Scan for the cell matching the given text and deliver its (X, Y) coordinate at center. 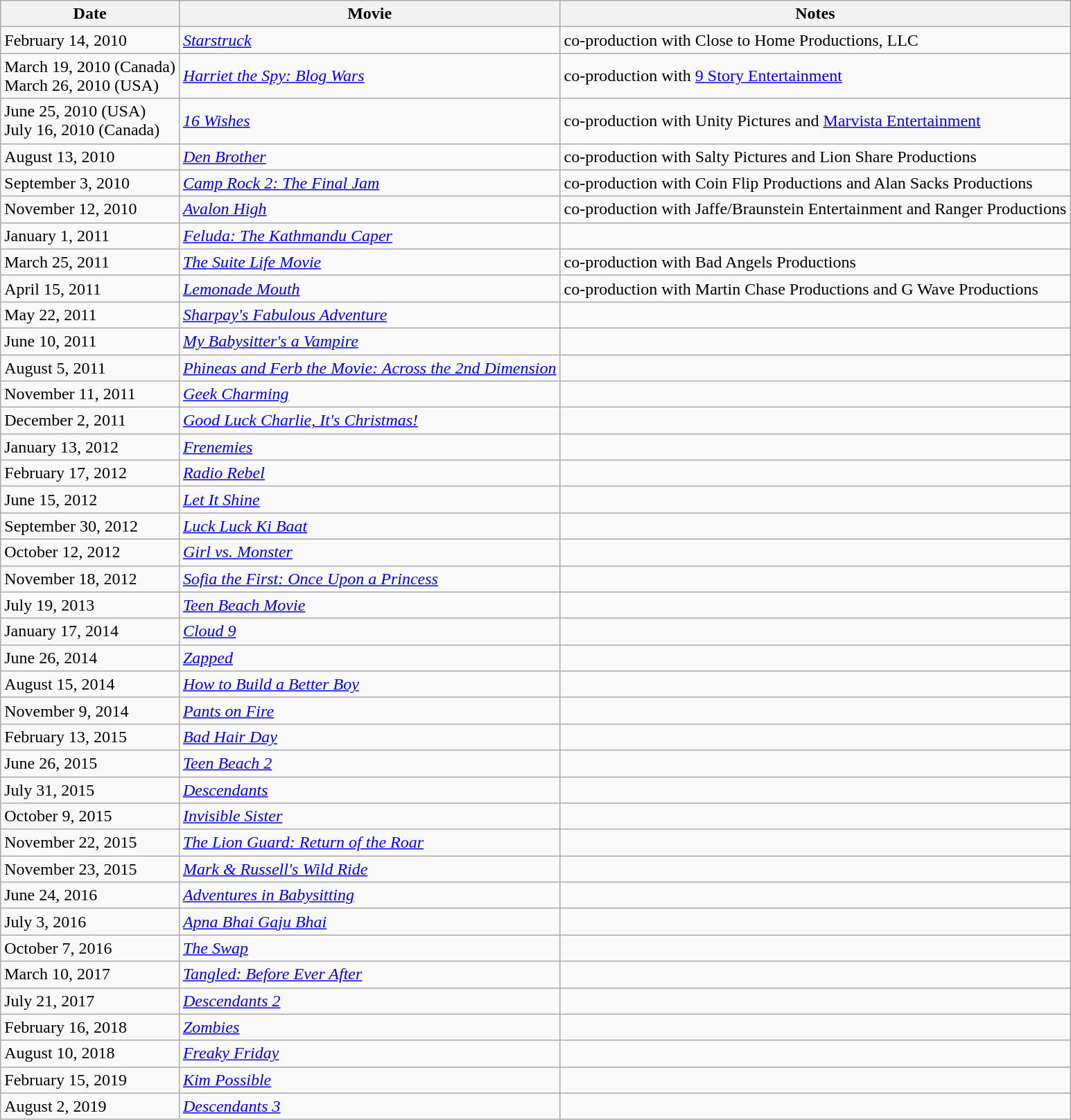
co-production with Unity Pictures and Marvista Entertainment (815, 121)
Teen Beach 2 (369, 763)
June 26, 2014 (90, 658)
May 22, 2011 (90, 315)
March 10, 2017 (90, 974)
Descendants 2 (369, 1001)
Den Brother (369, 157)
Frenemies (369, 447)
Teen Beach Movie (369, 605)
October 7, 2016 (90, 948)
April 15, 2011 (90, 288)
Luck Luck Ki Baat (369, 526)
Mark & Russell's Wild Ride (369, 869)
The Suite Life Movie (369, 262)
Camp Rock 2: The Final Jam (369, 183)
February 14, 2010 (90, 40)
Zapped (369, 658)
August 2, 2019 (90, 1106)
Harriet the Spy: Blog Wars (369, 76)
July 21, 2017 (90, 1001)
November 9, 2014 (90, 710)
co-production with Bad Angels Productions (815, 262)
Pants on Fire (369, 710)
August 13, 2010 (90, 157)
Radio Rebel (369, 473)
Let It Shine (369, 500)
June 24, 2016 (90, 895)
July 31, 2015 (90, 789)
Descendants (369, 789)
November 12, 2010 (90, 209)
Invisible Sister (369, 816)
Sharpay's Fabulous Adventure (369, 315)
Girl vs. Monster (369, 552)
October 12, 2012 (90, 552)
November 11, 2011 (90, 394)
January 17, 2014 (90, 631)
Lemonade Mouth (369, 288)
16 Wishes (369, 121)
June 26, 2015 (90, 763)
co-production with Coin Flip Productions and Alan Sacks Productions (815, 183)
Bad Hair Day (369, 737)
How to Build a Better Boy (369, 684)
July 19, 2013 (90, 605)
June 25, 2010 (USA)July 16, 2010 (Canada) (90, 121)
December 2, 2011 (90, 421)
March 25, 2011 (90, 262)
Movie (369, 14)
January 1, 2011 (90, 236)
The Lion Guard: Return of the Roar (369, 843)
co-production with Salty Pictures and Lion Share Productions (815, 157)
Freaky Friday (369, 1053)
The Swap (369, 948)
co-production with Jaffe/Braunstein Entertainment and Ranger Productions (815, 209)
Good Luck Charlie, It's Christmas! (369, 421)
Date (90, 14)
February 13, 2015 (90, 737)
October 9, 2015 (90, 816)
Cloud 9 (369, 631)
Phineas and Ferb the Movie: Across the 2nd Dimension (369, 368)
August 15, 2014 (90, 684)
Avalon High (369, 209)
November 22, 2015 (90, 843)
February 15, 2019 (90, 1080)
co-production with Martin Chase Productions and G Wave Productions (815, 288)
June 10, 2011 (90, 341)
November 23, 2015 (90, 869)
Zombies (369, 1027)
August 5, 2011 (90, 368)
Tangled: Before Ever After (369, 974)
Notes (815, 14)
February 17, 2012 (90, 473)
August 10, 2018 (90, 1053)
July 3, 2016 (90, 922)
Sofia the First: Once Upon a Princess (369, 579)
Kim Possible (369, 1080)
September 3, 2010 (90, 183)
Adventures in Babysitting (369, 895)
January 13, 2012 (90, 447)
Apna Bhai Gaju Bhai (369, 922)
My Babysitter's a Vampire (369, 341)
June 15, 2012 (90, 500)
co-production with Close to Home Productions, LLC (815, 40)
February 16, 2018 (90, 1027)
November 18, 2012 (90, 579)
Geek Charming (369, 394)
September 30, 2012 (90, 526)
Feluda: The Kathmandu Caper (369, 236)
Starstruck (369, 40)
co-production with 9 Story Entertainment (815, 76)
Descendants 3 (369, 1106)
March 19, 2010 (Canada)March 26, 2010 (USA) (90, 76)
